Detect which cell encompasses the target text, then output its [x, y] center coordinate. 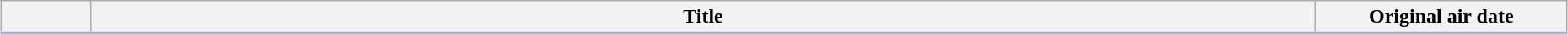
Original air date [1441, 17]
Title [703, 17]
